Return (X, Y) of the center of cell containing provided text 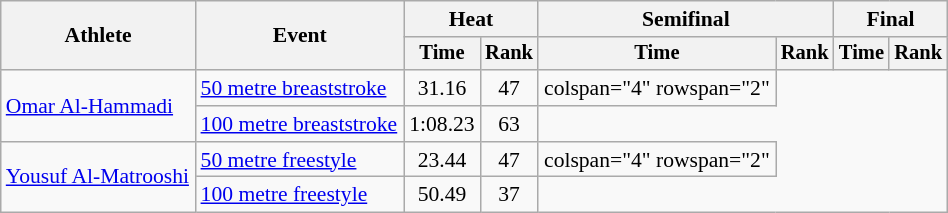
Event (300, 36)
100 metre freestyle (300, 195)
Semifinal (686, 19)
37 (509, 195)
Omar Al-Hammadi (98, 106)
Final (890, 19)
1:08.23 (442, 124)
Heat (471, 19)
50.49 (442, 195)
31.16 (442, 88)
63 (509, 124)
50 metre freestyle (300, 160)
23.44 (442, 160)
50 metre breaststroke (300, 88)
100 metre breaststroke (300, 124)
Athlete (98, 36)
Yousuf Al-Matrooshi (98, 178)
